Extract the (X, Y) coordinate from the center of the cell holding the provided text.  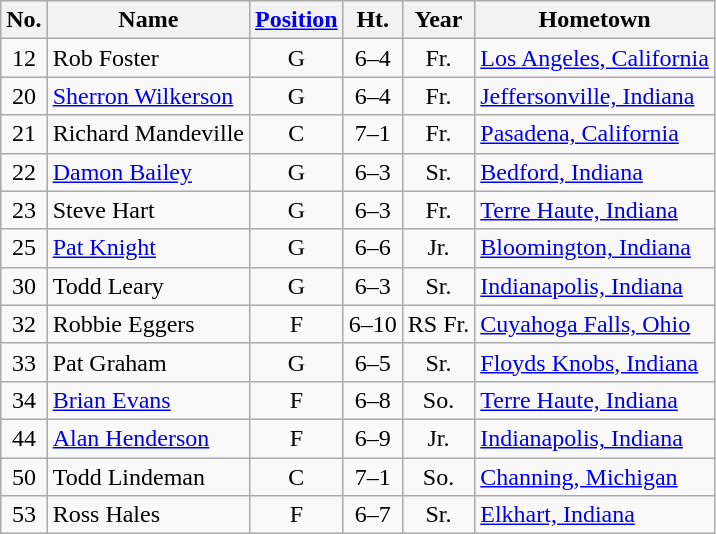
Cuyahoga Falls, Ohio (595, 324)
Year (438, 20)
Alan Henderson (148, 438)
Brian Evans (148, 400)
Todd Leary (148, 286)
Channing, Michigan (595, 477)
Richard Mandeville (148, 134)
21 (24, 134)
44 (24, 438)
Jeffersonville, Indiana (595, 96)
Position (296, 20)
Los Angeles, California (595, 58)
6–10 (372, 324)
25 (24, 248)
Elkhart, Indiana (595, 515)
32 (24, 324)
6–7 (372, 515)
Pat Graham (148, 362)
Floyds Knobs, Indiana (595, 362)
30 (24, 286)
Pat Knight (148, 248)
23 (24, 210)
6–5 (372, 362)
Damon Bailey (148, 172)
Bedford, Indiana (595, 172)
34 (24, 400)
Rob Foster (148, 58)
6–8 (372, 400)
Sherron Wilkerson (148, 96)
Steve Hart (148, 210)
6–9 (372, 438)
Todd Lindeman (148, 477)
Hometown (595, 20)
53 (24, 515)
12 (24, 58)
50 (24, 477)
Name (148, 20)
No. (24, 20)
Bloomington, Indiana (595, 248)
Ht. (372, 20)
22 (24, 172)
RS Fr. (438, 324)
6–6 (372, 248)
Robbie Eggers (148, 324)
33 (24, 362)
Ross Hales (148, 515)
Pasadena, California (595, 134)
20 (24, 96)
